Output the [x, y] coordinate of the center of the cell containing the given text.  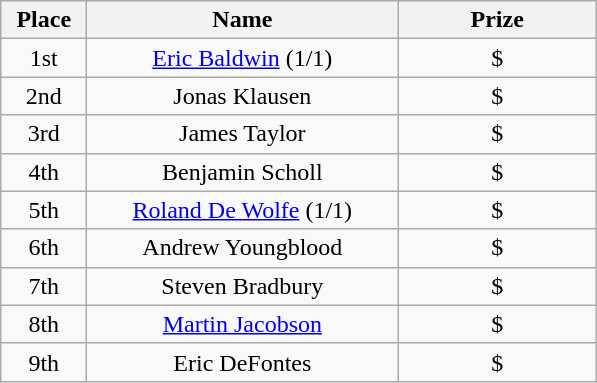
7th [44, 286]
Place [44, 20]
Benjamin Scholl [242, 172]
Martin Jacobson [242, 324]
5th [44, 210]
6th [44, 248]
Andrew Youngblood [242, 248]
1st [44, 58]
Eric Baldwin (1/1) [242, 58]
9th [44, 362]
James Taylor [242, 134]
Jonas Klausen [242, 96]
Roland De Wolfe (1/1) [242, 210]
Name [242, 20]
8th [44, 324]
Prize [498, 20]
4th [44, 172]
Steven Bradbury [242, 286]
3rd [44, 134]
Eric DeFontes [242, 362]
2nd [44, 96]
